Output the [x, y] coordinate of the center of the cell containing the given text.  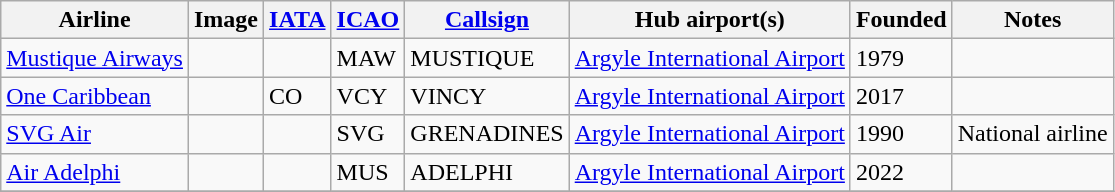
Mustique Airways [95, 58]
Air Adelphi [95, 172]
Founded [901, 20]
IATA [298, 20]
SVG Air [95, 134]
CO [298, 96]
MUSTIQUE [487, 58]
Hub airport(s) [710, 20]
2017 [901, 96]
Image [226, 20]
ADELPHI [487, 172]
Airline [95, 20]
SVG [368, 134]
2022 [901, 172]
VCY [368, 96]
MUS [368, 172]
Callsign [487, 20]
VINCY [487, 96]
ICAO [368, 20]
1990 [901, 134]
GRENADINES [487, 134]
One Caribbean [95, 96]
Notes [1032, 20]
1979 [901, 58]
MAW [368, 58]
National airline [1032, 134]
